Output the [x, y] coordinate of the center of the cell containing the given text.  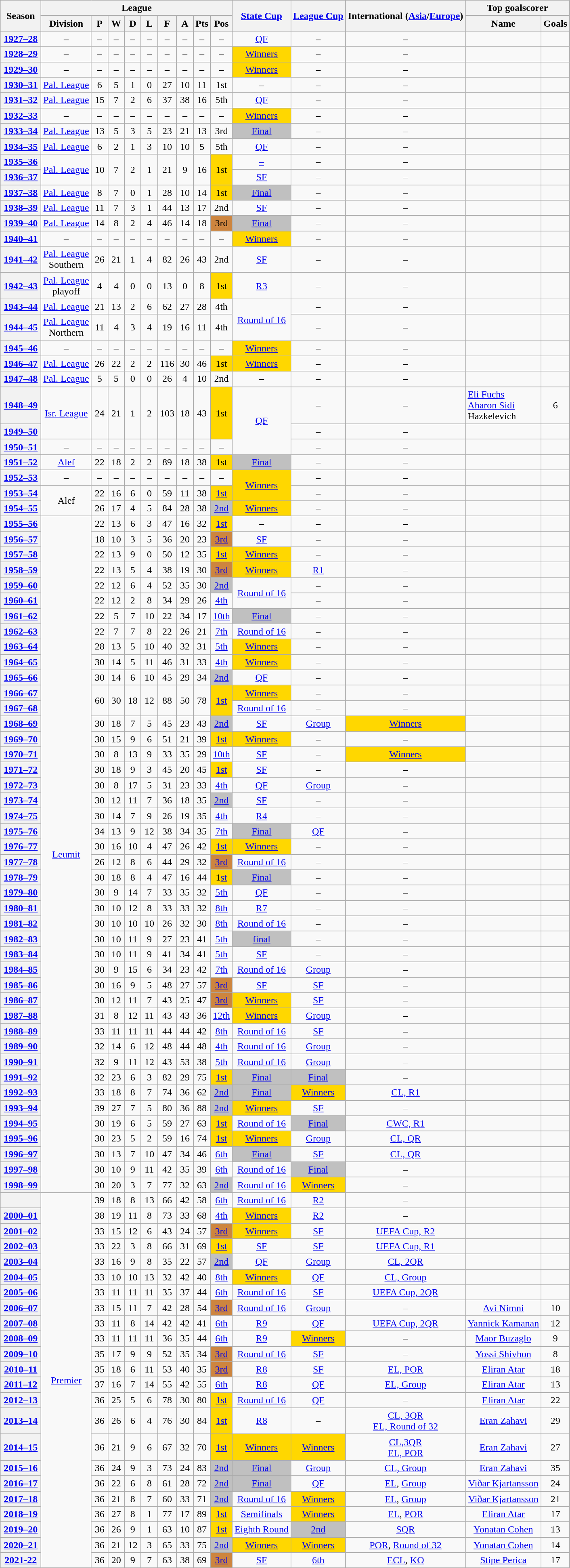
2021-22 [21, 1560]
1953–54 [21, 493]
1947–48 [21, 379]
87 [202, 1530]
CL, 3QREL, Round of 32 [405, 1421]
1989–90 [21, 1047]
1993–94 [21, 1108]
1996–97 [21, 1154]
1944–45 [21, 327]
1976–77 [21, 847]
final [262, 939]
1986–87 [21, 1000]
1995–96 [21, 1139]
1946–47 [21, 364]
1943–44 [21, 307]
1981–82 [21, 923]
67 [167, 1447]
68 [202, 1215]
1966–67 [21, 693]
1962–63 [21, 631]
2010–11 [21, 1369]
International (Asia/Europe) [405, 16]
1983–84 [21, 954]
1973–74 [21, 801]
Eighth Round [262, 1530]
R3 [262, 286]
1972–73 [21, 785]
1998–99 [21, 1185]
Pal. League Northern [66, 327]
1956–57 [21, 539]
1936–37 [21, 177]
1967–68 [21, 708]
2000–01 [21, 1215]
Pal. League playoff [66, 286]
R4 [262, 816]
Leumit [66, 855]
2020–21 [21, 1545]
League Cup [318, 16]
2002–03 [21, 1246]
UEFA Cup, R1 [405, 1246]
1934–35 [21, 146]
61 [167, 1483]
Division [66, 23]
1933–34 [21, 131]
2005–06 [21, 1293]
1974–75 [21, 816]
2013–14 [21, 1421]
1951–52 [21, 462]
League [137, 8]
Pal. League Southern [66, 259]
Isr. League [66, 413]
ECL, KO [405, 1560]
1985–86 [21, 985]
2018–19 [21, 1514]
71 [202, 1499]
1941–42 [21, 259]
1969–70 [21, 739]
1957–58 [21, 555]
1955–56 [21, 524]
2016–17 [21, 1483]
2008–09 [21, 1339]
1939–40 [21, 223]
1997–98 [21, 1169]
1942–43 [21, 286]
1929–30 [21, 69]
Semifinals [262, 1514]
1963–64 [21, 647]
CWC, R1 [405, 1123]
Yossi Shivhon [503, 1354]
1958–59 [21, 570]
58 [202, 1200]
Goals [555, 23]
UEFA Cup, R2 [405, 1231]
Premier [66, 1380]
R7 [262, 908]
1954–55 [21, 509]
2006–07 [21, 1308]
1980–81 [21, 908]
1931–32 [21, 100]
1952–53 [21, 477]
D [132, 23]
1949–50 [21, 431]
Name [503, 23]
R1 [318, 570]
SQR [405, 1530]
1930–31 [21, 85]
1975–76 [21, 831]
1950–51 [21, 447]
1959–60 [21, 585]
CL, 2QR [405, 1262]
1971–72 [21, 770]
1932–33 [21, 116]
76 [167, 1421]
1968–69 [21, 723]
Eli FuchsAharon SidiHazkelevich [503, 405]
1928–29 [21, 54]
CL, R1 [405, 1093]
Stipe Perica [503, 1560]
1927–28 [21, 39]
1965–66 [21, 677]
1978–79 [21, 877]
2014–15 [21, 1447]
1945–46 [21, 348]
1970–71 [21, 755]
2007–08 [21, 1323]
1992–93 [21, 1093]
State Cup [262, 16]
POR, Round of 32 [405, 1545]
1990–91 [21, 1062]
2009–10 [21, 1354]
1979–80 [21, 893]
L [149, 23]
Avi Nimni [503, 1308]
83 [202, 1468]
2015–16 [21, 1468]
12th [222, 1016]
CL,3QREL, POR [405, 1447]
2003–04 [21, 1262]
1982–83 [21, 939]
103 [167, 413]
1988–89 [21, 1031]
Pos [222, 23]
2001–02 [21, 1231]
1935–36 [21, 162]
1977–78 [21, 862]
1987–88 [21, 1016]
2004–05 [21, 1277]
Season [21, 16]
1964–65 [21, 662]
2017–18 [21, 1499]
Maor Buzaglo [503, 1339]
72 [202, 1483]
54 [202, 1308]
2011–12 [21, 1385]
1960–61 [21, 601]
F [167, 23]
1994–95 [21, 1123]
1937–38 [21, 193]
Pts [202, 23]
Top goalscorer [518, 8]
1991–92 [21, 1077]
1984–85 [21, 969]
1961–62 [21, 616]
P [99, 23]
1948–49 [21, 405]
2019–20 [21, 1530]
116 [167, 364]
W [116, 23]
2012–13 [21, 1400]
51 [167, 739]
65 [167, 1545]
1938–39 [21, 208]
A [185, 23]
1940–41 [21, 239]
Yannick Kamanan [503, 1323]
70 [202, 1447]
